Output the [X, Y] coordinate of the center of the cell containing the given text.  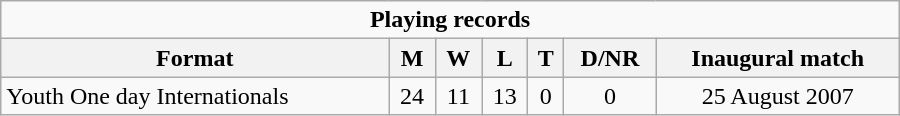
M [412, 58]
13 [505, 96]
24 [412, 96]
Youth One day Internationals [195, 96]
W [458, 58]
L [505, 58]
D/NR [610, 58]
Format [195, 58]
Playing records [450, 20]
Inaugural match [778, 58]
11 [458, 96]
T [546, 58]
25 August 2007 [778, 96]
